Scan for the cell matching the given text and deliver its [X, Y] coordinate at center. 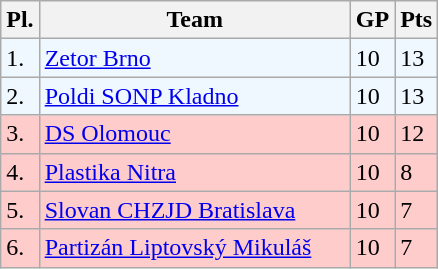
4. [20, 172]
Zetor Brno [194, 58]
GP [372, 20]
8 [416, 172]
Partizán Liptovský Mikuláš [194, 248]
1. [20, 58]
Poldi SONP Kladno [194, 96]
Slovan CHZJD Bratislava [194, 210]
Team [194, 20]
6. [20, 248]
Pl. [20, 20]
Pts [416, 20]
12 [416, 134]
5. [20, 210]
Plastika Nitra [194, 172]
2. [20, 96]
3. [20, 134]
DS Olomouc [194, 134]
